Identify which cell holds the provided text, then report its (x, y) central coordinate. 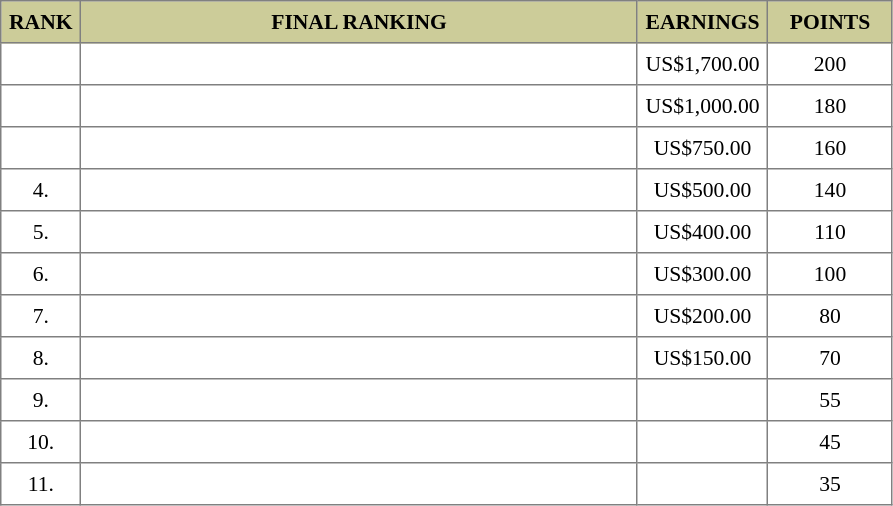
US$200.00 (702, 316)
US$300.00 (702, 274)
110 (830, 232)
10. (41, 442)
8. (41, 358)
US$400.00 (702, 232)
US$1,000.00 (702, 106)
80 (830, 316)
POINTS (830, 22)
200 (830, 64)
55 (830, 400)
RANK (41, 22)
5. (41, 232)
140 (830, 190)
70 (830, 358)
7. (41, 316)
US$500.00 (702, 190)
100 (830, 274)
9. (41, 400)
6. (41, 274)
180 (830, 106)
US$150.00 (702, 358)
11. (41, 484)
US$750.00 (702, 148)
35 (830, 484)
45 (830, 442)
US$1,700.00 (702, 64)
4. (41, 190)
160 (830, 148)
FINAL RANKING (359, 22)
EARNINGS (702, 22)
